Detect which cell encompasses the target text, then output its (X, Y) center coordinate. 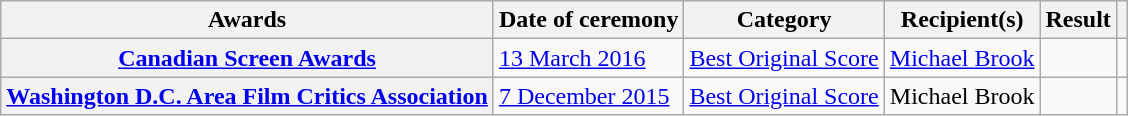
13 March 2016 (588, 58)
Date of ceremony (588, 20)
Awards (248, 20)
Recipient(s) (962, 20)
7 December 2015 (588, 96)
Washington D.C. Area Film Critics Association (248, 96)
Result (1078, 20)
Canadian Screen Awards (248, 58)
Category (784, 20)
